Determine the (X, Y) coordinate at the center of the cell enclosing the given text.  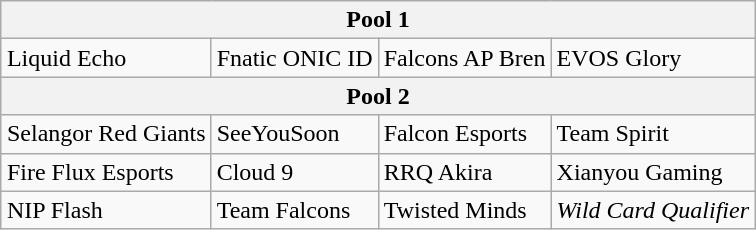
Pool 2 (378, 96)
Liquid Echo (106, 58)
SeeYouSoon (294, 134)
Team Falcons (294, 210)
Twisted Minds (464, 210)
RRQ Akira (464, 172)
Selangor Red Giants (106, 134)
Fnatic ONIC ID (294, 58)
Fire Flux Esports (106, 172)
Cloud 9 (294, 172)
Pool 1 (378, 20)
Wild Card Qualifier (653, 210)
NIP Flash (106, 210)
Falcons AP Bren (464, 58)
Team Spirit (653, 134)
Falcon Esports (464, 134)
EVOS Glory (653, 58)
Xianyou Gaming (653, 172)
